Pinpoint the cell where the given text exists, returning its [X, Y] midpoint coordinate. 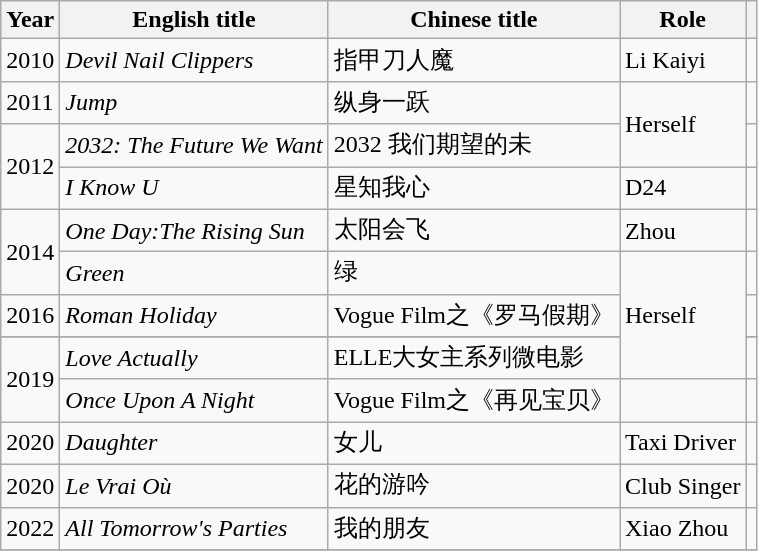
Devil Nail Clippers [194, 60]
Green [194, 274]
我的朋友 [474, 528]
Le Vrai Où [194, 486]
2010 [30, 60]
2014 [30, 252]
All Tomorrow's Parties [194, 528]
One Day:The Rising Sun [194, 230]
Vogue Film之《罗马假期》 [474, 316]
2016 [30, 316]
Taxi Driver [683, 444]
Li Kaiyi [683, 60]
Club Singer [683, 486]
I Know U [194, 188]
女儿 [474, 444]
纵身一跃 [474, 102]
Year [30, 20]
Chinese title [474, 20]
Love Actually [194, 358]
星知我心 [474, 188]
太阳会飞 [474, 230]
Daughter [194, 444]
Vogue Film之《再见宝贝》 [474, 400]
2019 [30, 380]
Once Upon A Night [194, 400]
指甲刀人魔 [474, 60]
2011 [30, 102]
2012 [30, 166]
Xiao Zhou [683, 528]
Role [683, 20]
2032: The Future We Want [194, 146]
花的游吟 [474, 486]
Jump [194, 102]
Zhou [683, 230]
绿 [474, 274]
2032 我们期望的未 [474, 146]
Roman Holiday [194, 316]
ELLE大女主系列微电影 [474, 358]
English title [194, 20]
D24 [683, 188]
2022 [30, 528]
